Return the [x, y] coordinate for the center point of the cell that contains the specified text.  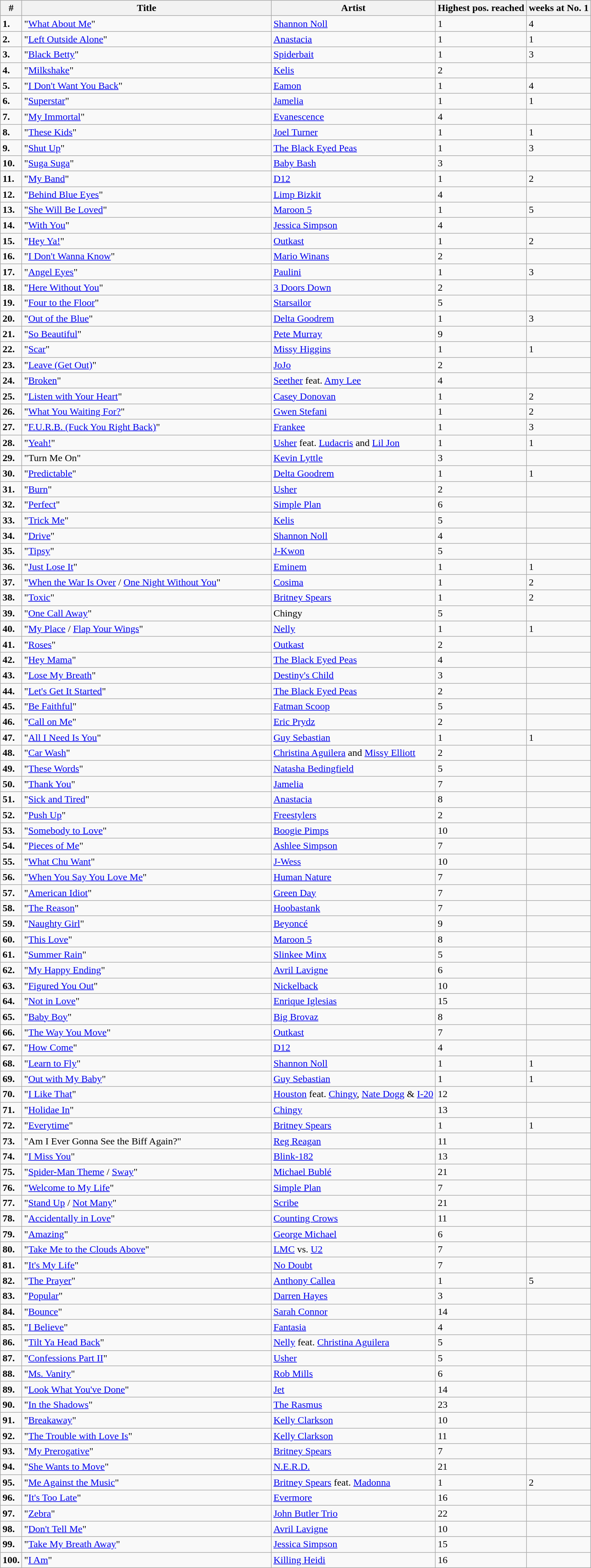
Highest pos. reached [481, 8]
"Burn" [147, 489]
"It's Too Late" [147, 1498]
3. [11, 55]
97. [11, 1513]
"Black Betty" [147, 55]
"Take My Breath Away" [147, 1544]
4. [11, 70]
17. [11, 272]
"Here Without You" [147, 287]
Nelly [353, 629]
"She Wants to Move" [147, 1467]
"Bounce" [147, 1312]
"Leave (Get Out)" [147, 365]
96. [11, 1498]
"My Happy Ending" [147, 970]
"Sick and Tired" [147, 799]
46. [11, 722]
50. [11, 784]
"I Don't Wanna Know" [147, 256]
"Turn Me On" [147, 458]
Evermore [353, 1498]
Enrique Iglesias [353, 1001]
"Four to the Floor" [147, 303]
23. [11, 365]
32. [11, 505]
"With You" [147, 225]
62. [11, 970]
22 [481, 1513]
"I Don't Want You Back" [147, 86]
18. [11, 287]
"Listen with Your Heart" [147, 396]
19. [11, 303]
"Trick Me" [147, 520]
"Baby Boy" [147, 1017]
"Am I Ever Gonna See the Biff Again?" [147, 1141]
8. [11, 132]
"Thank You" [147, 784]
36. [11, 567]
Ashlee Simpson [353, 846]
Eminem [353, 567]
"Breakaway" [147, 1420]
Starsailor [353, 303]
66. [11, 1032]
"Be Faithful" [147, 707]
Mario Winans [353, 256]
"Hey Ya!" [147, 241]
John Butler Trio [353, 1513]
92. [11, 1435]
"Confessions Part II" [147, 1358]
76. [11, 1188]
"Figured You Out" [147, 986]
"Broken" [147, 380]
65. [11, 1017]
3 Doors Down [353, 287]
63. [11, 986]
"Call on Me" [147, 722]
87. [11, 1358]
83. [11, 1296]
56. [11, 877]
"The Reason" [147, 908]
"The Way You Move" [147, 1032]
"This Love" [147, 939]
70. [11, 1094]
"I Like That" [147, 1094]
"Predictable" [147, 474]
"Let's Get It Started" [147, 691]
41. [11, 644]
# [11, 8]
"My Band" [147, 179]
"Superstar" [147, 101]
64. [11, 1001]
"What Chu Want" [147, 861]
Rob Mills [353, 1374]
Spiderbait [353, 55]
27. [11, 427]
Killing Heidi [353, 1560]
72. [11, 1125]
"Behind Blue Eyes" [147, 194]
"Out of the Blue" [147, 318]
33. [11, 520]
"American Idiot" [147, 892]
31. [11, 489]
"Not in Love" [147, 1001]
Fantasia [353, 1327]
"Tipsy" [147, 551]
"Spider-Man Theme / Sway" [147, 1172]
"Tilt Ya Head Back" [147, 1343]
35. [11, 551]
"Me Against the Music" [147, 1482]
"Perfect" [147, 505]
"Just Lose It" [147, 567]
Usher feat. Ludacris and Lil Jon [353, 442]
7. [11, 117]
47. [11, 738]
71. [11, 1110]
"My Place / Flap Your Wings" [147, 629]
Missy Higgins [353, 349]
39. [11, 613]
"Lose My Breath" [147, 675]
"Yeah!" [147, 442]
"Stand Up / Not Many" [147, 1203]
24. [11, 380]
"What About Me" [147, 24]
The Rasmus [353, 1405]
Green Day [353, 892]
55. [11, 861]
1. [11, 24]
58. [11, 908]
Darren Hayes [353, 1296]
"Left Outside Alone" [147, 39]
Baby Bash [353, 163]
"I Am" [147, 1560]
100. [11, 1560]
43. [11, 675]
"Toxic" [147, 598]
"How Come" [147, 1048]
"In the Shadows" [147, 1405]
"F.U.R.B. (Fuck You Right Back)" [147, 427]
57. [11, 892]
67. [11, 1048]
No Doubt [353, 1265]
53. [11, 830]
Casey Donovan [353, 396]
52. [11, 815]
14. [11, 225]
Frankee [353, 427]
21. [11, 334]
75. [11, 1172]
"The Prayer" [147, 1281]
86. [11, 1343]
90. [11, 1405]
48. [11, 753]
"Angel Eyes" [147, 272]
Blink-182 [353, 1156]
"Out with My Baby" [147, 1079]
LMC vs. U2 [353, 1250]
74. [11, 1156]
Cosima [353, 582]
Freestylers [353, 815]
42. [11, 660]
Jet [353, 1389]
"My Prerogative" [147, 1451]
"Take Me to the Clouds Above" [147, 1250]
26. [11, 411]
16. [11, 256]
20. [11, 318]
22. [11, 349]
"My Immortal" [147, 117]
73. [11, 1141]
Nickelback [353, 986]
"So Beautiful" [147, 334]
Evanescence [353, 117]
81. [11, 1265]
Limp Bizkit [353, 194]
"These Words" [147, 769]
Anthony Callea [353, 1281]
Eamon [353, 86]
93. [11, 1451]
"I Miss You" [147, 1156]
34. [11, 536]
"Roses" [147, 644]
Britney Spears feat. Madonna [353, 1482]
80. [11, 1250]
5. [11, 86]
95. [11, 1482]
9. [11, 148]
"What You Waiting For?" [147, 411]
"It's My Life" [147, 1265]
Kevin Lyttle [353, 458]
"Hey Mama" [147, 660]
"Pieces of Me" [147, 846]
"Zebra" [147, 1513]
6. [11, 101]
Slinkee Minx [353, 955]
49. [11, 769]
"Naughty Girl" [147, 923]
23 [481, 1405]
"When You Say You Love Me" [147, 877]
Sarah Connor [353, 1312]
51. [11, 799]
Destiny's Child [353, 675]
84. [11, 1312]
29. [11, 458]
"Welcome to My Life" [147, 1188]
45. [11, 707]
Joel Turner [353, 132]
"Somebody to Love" [147, 830]
38. [11, 598]
Seether feat. Amy Lee [353, 380]
98. [11, 1529]
99. [11, 1544]
89. [11, 1389]
11. [11, 179]
Artist [353, 8]
Eric Prydz [353, 722]
Boogie Pimps [353, 830]
Title [147, 8]
30. [11, 474]
"Popular" [147, 1296]
Beyoncé [353, 923]
Paulini [353, 272]
10. [11, 163]
"Look What You've Done" [147, 1389]
61. [11, 955]
"Drive" [147, 536]
Big Brovaz [353, 1017]
Reg Reagan [353, 1141]
Fatman Scoop [353, 707]
15. [11, 241]
Gwen Stefani [353, 411]
Nelly feat. Christina Aguilera [353, 1343]
J-Wess [353, 861]
"I Believe" [147, 1327]
68. [11, 1063]
2. [11, 39]
"Accidentally in Love" [147, 1219]
"All I Need Is You" [147, 738]
JoJo [353, 365]
78. [11, 1219]
91. [11, 1420]
N.E.R.D. [353, 1467]
59. [11, 923]
George Michael [353, 1234]
82. [11, 1281]
"Push Up" [147, 815]
40. [11, 629]
25. [11, 396]
37. [11, 582]
"She Will Be Loved" [147, 210]
Human Nature [353, 877]
Houston feat. Chingy, Nate Dogg & I-20 [353, 1094]
"Milkshake" [147, 70]
Hoobastank [353, 908]
Natasha Bedingfield [353, 769]
J-Kwon [353, 551]
"Don't Tell Me" [147, 1529]
54. [11, 846]
77. [11, 1203]
weeks at No. 1 [559, 8]
Pete Murray [353, 334]
44. [11, 691]
88. [11, 1374]
"Summer Rain" [147, 955]
28. [11, 442]
85. [11, 1327]
94. [11, 1467]
"Everytime" [147, 1125]
60. [11, 939]
"When the War Is Over / One Night Without You" [147, 582]
"Scar" [147, 349]
Counting Crows [353, 1219]
"Shut Up" [147, 148]
12. [11, 194]
"Learn to Fly" [147, 1063]
"Car Wash" [147, 753]
79. [11, 1234]
"Suga Suga" [147, 163]
Michael Bublé [353, 1172]
Christina Aguilera and Missy Elliott [353, 753]
"One Call Away" [147, 613]
"Amazing" [147, 1234]
"Holidae In" [147, 1110]
Scribe [353, 1203]
69. [11, 1079]
13. [11, 210]
"The Trouble with Love Is" [147, 1435]
"Ms. Vanity" [147, 1374]
12 [481, 1094]
"These Kids" [147, 132]
